Find where the given text appears and provide that cell's center as (x, y) coordinate. 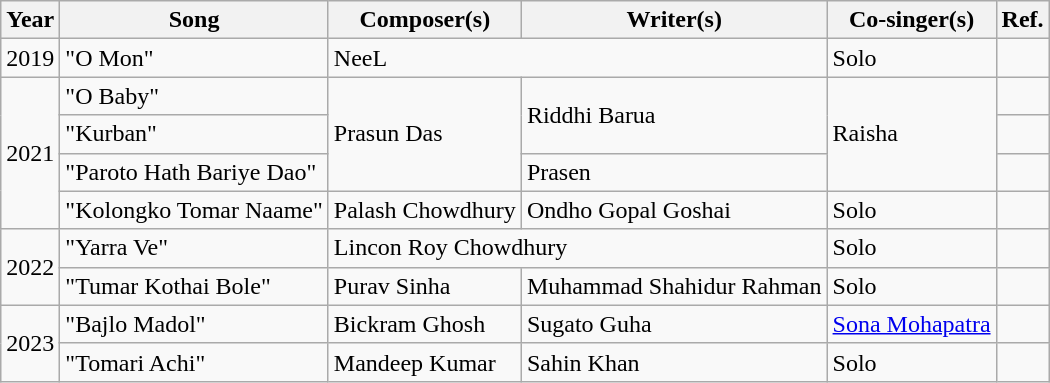
Purav Sinha (424, 286)
Writer(s) (674, 20)
Raisha (912, 134)
"O Baby" (194, 96)
"Bajlo Madol" (194, 324)
Riddhi Barua (674, 115)
Mandeep Kumar (424, 362)
2022 (30, 267)
Lincon Roy Chowdhury (578, 248)
"Kolongko Tomar Naame" (194, 210)
NeeL (578, 58)
Sugato Guha (674, 324)
"Yarra Ve" (194, 248)
"Paroto Hath Bariye Dao" (194, 172)
Palash Chowdhury (424, 210)
"Tomari Achi" (194, 362)
"O Mon" (194, 58)
"Kurban" (194, 134)
2023 (30, 343)
Prasun Das (424, 134)
Composer(s) (424, 20)
2021 (30, 153)
Sona Mohapatra (912, 324)
Ondho Gopal Goshai (674, 210)
"Tumar Kothai Bole" (194, 286)
Song (194, 20)
Muhammad Shahidur Rahman (674, 286)
2019 (30, 58)
Prasen (674, 172)
Sahin Khan (674, 362)
Ref. (1022, 20)
Bickram Ghosh (424, 324)
Year (30, 20)
Co-singer(s) (912, 20)
